Capture the cell that displays the provided text and extract its [X, Y] central coordinate. 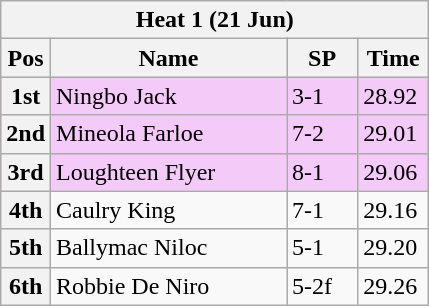
2nd [26, 134]
29.01 [394, 134]
29.26 [394, 286]
Loughteen Flyer [169, 172]
Time [394, 58]
5-2f [322, 286]
4th [26, 210]
6th [26, 286]
SP [322, 58]
7-2 [322, 134]
3rd [26, 172]
3-1 [322, 96]
7-1 [322, 210]
Mineola Farloe [169, 134]
29.06 [394, 172]
Heat 1 (21 Jun) [215, 20]
Name [169, 58]
5th [26, 248]
Robbie De Niro [169, 286]
28.92 [394, 96]
Caulry King [169, 210]
Ballymac Niloc [169, 248]
29.16 [394, 210]
Ningbo Jack [169, 96]
8-1 [322, 172]
5-1 [322, 248]
29.20 [394, 248]
1st [26, 96]
Pos [26, 58]
